Return [X, Y] of the center of cell containing provided text 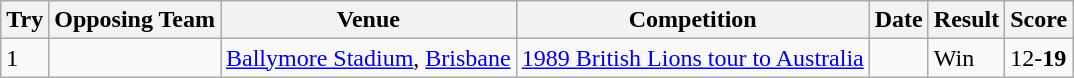
Ballymore Stadium, Brisbane [368, 58]
Result [966, 20]
1 [25, 58]
Try [25, 20]
Opposing Team [135, 20]
Score [1039, 20]
Venue [368, 20]
12-19 [1039, 58]
Win [966, 58]
Date [898, 20]
1989 British Lions tour to Australia [692, 58]
Competition [692, 20]
